Locate the cell with the specified text and output its (X, Y) center coordinate. 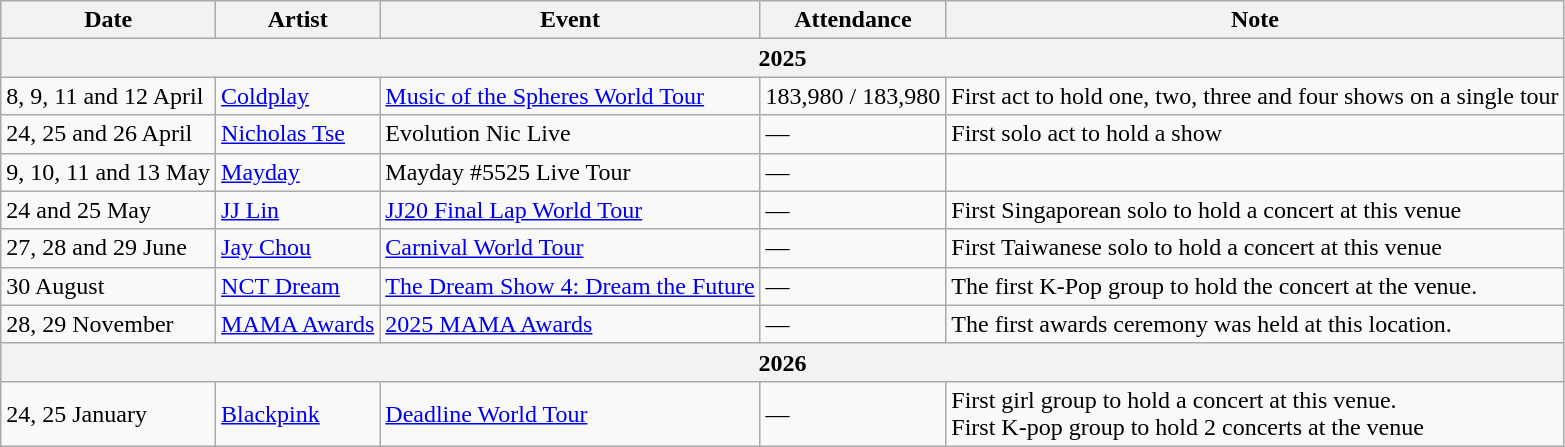
Note (1255, 20)
183,980 / 183,980 (853, 96)
First solo act to hold a show (1255, 134)
30 August (108, 286)
JJ Lin (298, 210)
24, 25 January (108, 414)
Carnival World Tour (570, 248)
First Singaporean solo to hold a concert at this venue (1255, 210)
The Dream Show 4: Dream the Future (570, 286)
Evolution Nic Live (570, 134)
NCT Dream (298, 286)
2025 MAMA Awards (570, 324)
First Taiwanese solo to hold a concert at this venue (1255, 248)
27, 28 and 29 June (108, 248)
Coldplay (298, 96)
Mayday #5525 Live Tour (570, 172)
The first awards ceremony was held at this location. (1255, 324)
Music of the Spheres World Tour (570, 96)
8, 9, 11 and 12 April (108, 96)
2026 (782, 362)
Artist (298, 20)
Attendance (853, 20)
JJ20 Final Lap World Tour (570, 210)
Mayday (298, 172)
Deadline World Tour (570, 414)
28, 29 November (108, 324)
The first K-Pop group to hold the concert at the venue. (1255, 286)
Blackpink (298, 414)
24 and 25 May (108, 210)
First girl group to hold a concert at this venue.First K-pop group to hold 2 concerts at the venue (1255, 414)
Nicholas Tse (298, 134)
9, 10, 11 and 13 May (108, 172)
Jay Chou (298, 248)
Event (570, 20)
24, 25 and 26 April (108, 134)
MAMA Awards (298, 324)
2025 (782, 58)
Date (108, 20)
First act to hold one, two, three and four shows on a single tour (1255, 96)
